Pinpoint the cell where the given text exists, returning its (X, Y) midpoint coordinate. 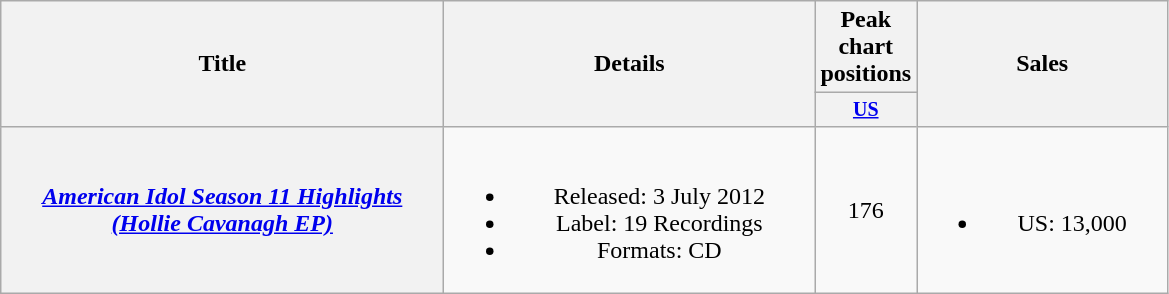
US: 13,000 (1042, 210)
Sales (1042, 64)
176 (866, 210)
Title (222, 64)
American Idol Season 11 Highlights (Hollie Cavanagh EP) (222, 210)
Details (630, 64)
Peak chart positions (866, 47)
US (866, 110)
Released: 3 July 2012Label: 19 RecordingsFormats: CD (630, 210)
